For the text-containing cell, return its midpoint in (X, Y) coordinate format. 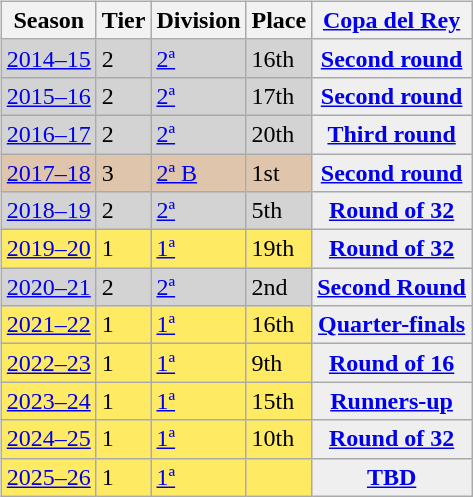
2ª B (198, 173)
19th (279, 249)
Tier (124, 20)
Third round (392, 134)
2015–16 (48, 96)
15th (279, 401)
2024–25 (48, 439)
5th (279, 211)
Season (48, 20)
17th (279, 96)
2019–20 (48, 249)
Second Round (392, 287)
Place (279, 20)
2023–24 (48, 401)
Runners-up (392, 401)
2022–23 (48, 363)
Quarter-finals (392, 325)
20th (279, 134)
Division (198, 20)
2025–26 (48, 477)
Copa del Rey (392, 20)
2016–17 (48, 134)
Round of 16 (392, 363)
2017–18 (48, 173)
2nd (279, 287)
3 (124, 173)
TBD (392, 477)
9th (279, 363)
2014–15 (48, 58)
2021–22 (48, 325)
1st (279, 173)
10th (279, 439)
2018–19 (48, 211)
2020–21 (48, 287)
